Find where the given text appears and provide that cell's center as (x, y) coordinate. 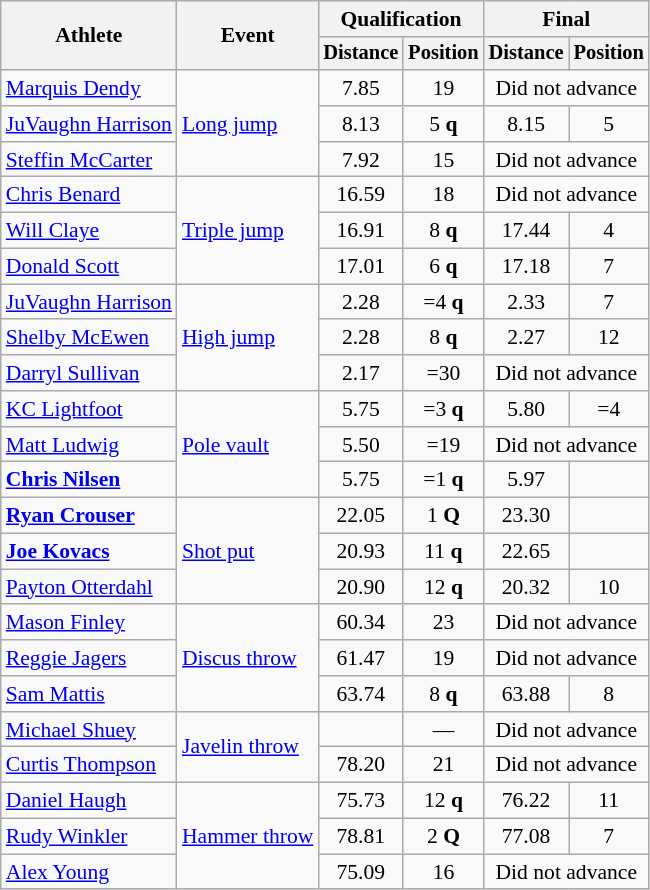
20.90 (360, 587)
Will Claye (89, 231)
Shelby McEwen (89, 338)
Curtis Thompson (89, 765)
Chris Nilsen (89, 480)
5.80 (526, 409)
2.27 (526, 338)
=30 (443, 373)
23 (443, 623)
Athlete (89, 36)
60.34 (360, 623)
76.22 (526, 801)
17.18 (526, 267)
Chris Benard (89, 195)
Sam Mattis (89, 694)
Michael Shuey (89, 730)
Long jump (248, 124)
18 (443, 195)
2 Q (443, 837)
22.65 (526, 552)
Daniel Haugh (89, 801)
16.59 (360, 195)
12 (609, 338)
5 q (443, 124)
5.50 (360, 445)
8.15 (526, 124)
16 (443, 872)
7.85 (360, 88)
11 (609, 801)
78.81 (360, 837)
Qualification (400, 19)
KC Lightfoot (89, 409)
Steffin McCarter (89, 160)
Hammer throw (248, 836)
Matt Ludwig (89, 445)
Mason Finley (89, 623)
6 q (443, 267)
Donald Scott (89, 267)
=1 q (443, 480)
5 (609, 124)
Shot put (248, 552)
8 (609, 694)
20.32 (526, 587)
— (443, 730)
=19 (443, 445)
Triple jump (248, 230)
Final (566, 19)
61.47 (360, 658)
21 (443, 765)
22.05 (360, 516)
Marquis Dendy (89, 88)
Event (248, 36)
17.44 (526, 231)
Discus throw (248, 658)
23.30 (526, 516)
20.93 (360, 552)
75.09 (360, 872)
8.13 (360, 124)
11 q (443, 552)
78.20 (360, 765)
4 (609, 231)
Reggie Jagers (89, 658)
High jump (248, 338)
2.17 (360, 373)
Rudy Winkler (89, 837)
10 (609, 587)
17.01 (360, 267)
Pole vault (248, 444)
75.73 (360, 801)
1 Q (443, 516)
Payton Otterdahl (89, 587)
Javelin throw (248, 748)
Ryan Crouser (89, 516)
5.97 (526, 480)
=3 q (443, 409)
Darryl Sullivan (89, 373)
63.74 (360, 694)
77.08 (526, 837)
16.91 (360, 231)
Joe Kovacs (89, 552)
63.88 (526, 694)
=4 q (443, 302)
2.33 (526, 302)
7.92 (360, 160)
15 (443, 160)
=4 (609, 409)
Alex Young (89, 872)
